Scan for the cell matching the given text and deliver its (X, Y) coordinate at center. 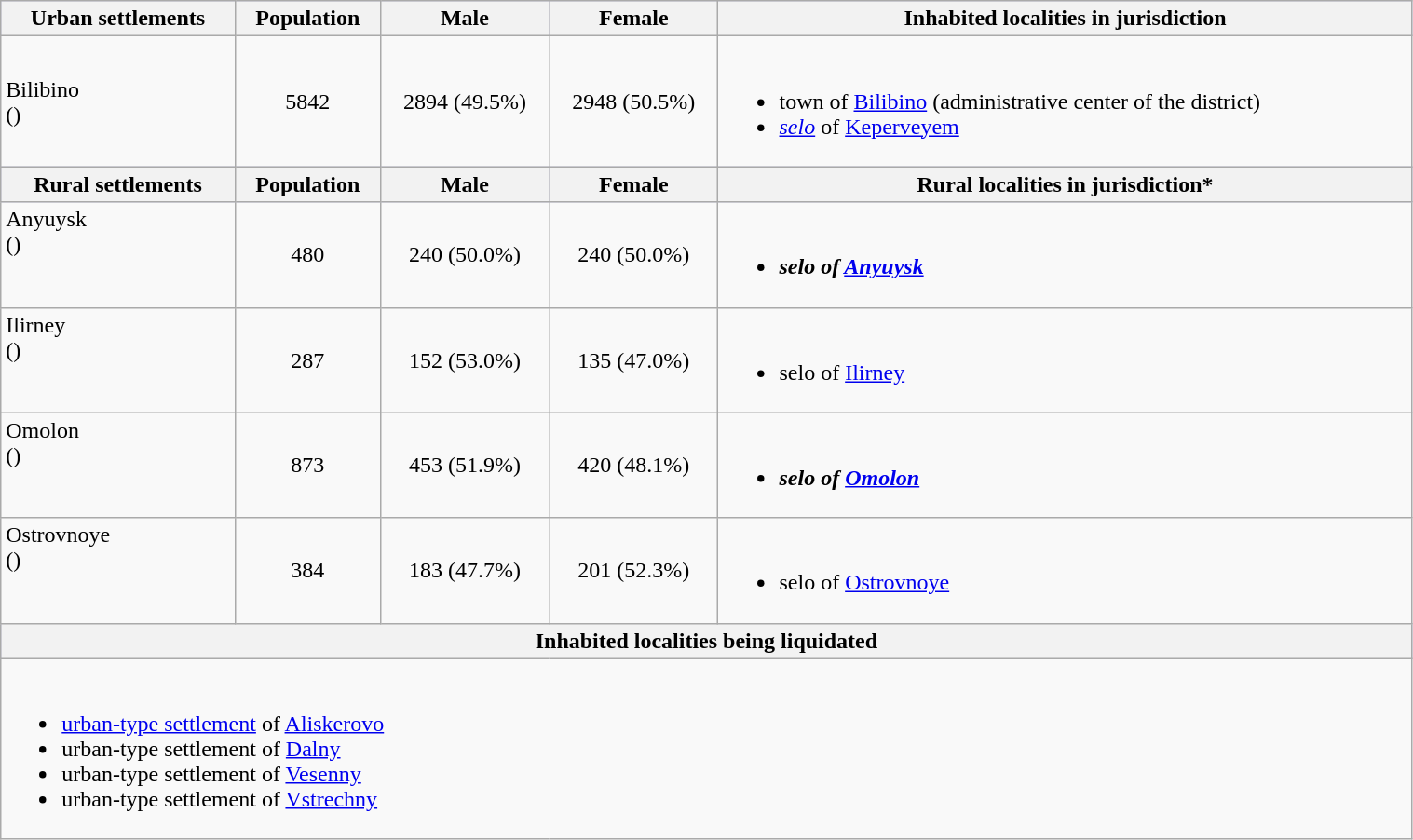
Urban settlements (118, 19)
2948 (50.5%) (633, 102)
873 (307, 466)
selo of Ostrovnoye (1066, 570)
384 (307, 570)
Inhabited localities being liquidated (706, 641)
420 (48.1%) (633, 466)
Anyuysk() (118, 255)
Rural localities in jurisdiction* (1066, 184)
453 (51.9%) (464, 466)
Rural settlements (118, 184)
selo of Omolon (1066, 466)
Inhabited localities in jurisdiction (1066, 19)
480 (307, 255)
5842 (307, 102)
town of Bilibino (administrative center of the district)selo of Keperveyem (1066, 102)
287 (307, 359)
183 (47.7%) (464, 570)
2894 (49.5%) (464, 102)
152 (53.0%) (464, 359)
Ilirney() (118, 359)
Bilibino() (118, 102)
135 (47.0%) (633, 359)
selo of Ilirney (1066, 359)
Ostrovnoye() (118, 570)
urban-type settlement of Aliskerovourban-type settlement of Dalnyurban-type settlement of Vesennyurban-type settlement of Vstrechny (706, 749)
selo of Anyuysk (1066, 255)
201 (52.3%) (633, 570)
Omolon() (118, 466)
